Extract the (X, Y) coordinate from the center of the cell holding the provided text.  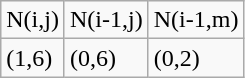
(1,6) (33, 58)
N(i,j) (33, 20)
N(i-1,j) (106, 20)
(0,6) (106, 58)
N(i-1,m) (196, 20)
(0,2) (196, 58)
